Identify which cell holds the provided text, then report its (X, Y) central coordinate. 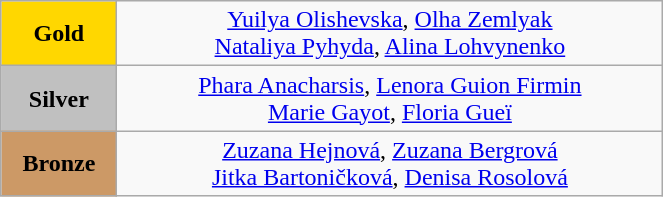
Bronze (59, 164)
Yuilya Olishevska, Olha Zemlyak Nataliya Pyhyda, Alina Lohvynenko (390, 34)
Gold (59, 34)
Zuzana Hejnová, Zuzana Bergrová Jitka Bartoničková, Denisa Rosolová (390, 164)
Phara Anacharsis, Lenora Guion Firmin Marie Gayot, Floria Gueï (390, 98)
Silver (59, 98)
